Scan for the cell matching the given text and deliver its [x, y] coordinate at center. 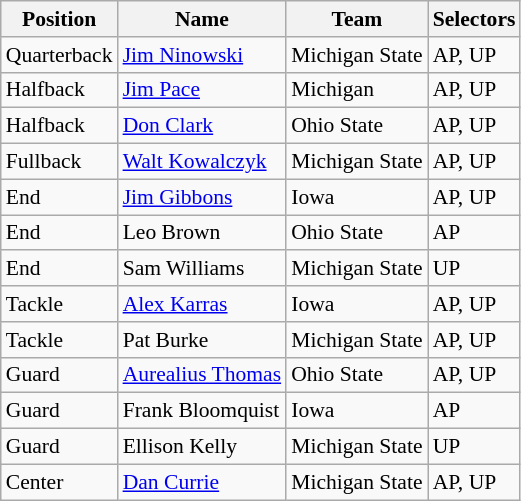
Sam Williams [202, 269]
Michigan [356, 90]
Pat Burke [202, 340]
Aurealius Thomas [202, 375]
Team [356, 19]
Jim Pace [202, 90]
Fullback [60, 162]
Frank Bloomquist [202, 411]
Dan Currie [202, 482]
Quarterback [60, 55]
Selectors [474, 19]
Leo Brown [202, 233]
Center [60, 482]
Alex Karras [202, 304]
Position [60, 19]
Don Clark [202, 126]
Ellison Kelly [202, 447]
Walt Kowalczyk [202, 162]
Name [202, 19]
Jim Gibbons [202, 197]
Jim Ninowski [202, 55]
